Find where the given text appears and provide that cell's center as (X, Y) coordinate. 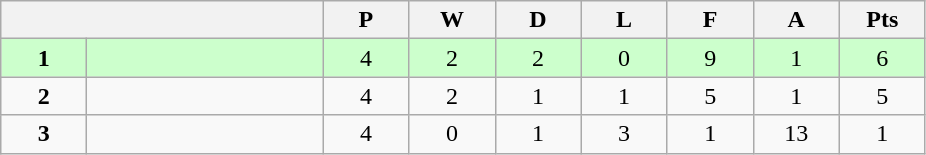
9 (710, 58)
P (366, 20)
13 (796, 134)
Pts (882, 20)
L (624, 20)
F (710, 20)
D (538, 20)
6 (882, 58)
A (796, 20)
W (452, 20)
